Provide the (x, y) coordinate of the cell's center where the given text is located.  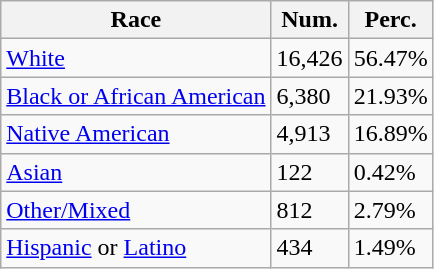
Perc. (390, 20)
Hispanic or Latino (136, 248)
21.93% (390, 96)
Other/Mixed (136, 210)
4,913 (310, 134)
16,426 (310, 58)
1.49% (390, 248)
White (136, 58)
Num. (310, 20)
Race (136, 20)
812 (310, 210)
434 (310, 248)
2.79% (390, 210)
Asian (136, 172)
Black or African American (136, 96)
122 (310, 172)
56.47% (390, 58)
16.89% (390, 134)
Native American (136, 134)
6,380 (310, 96)
0.42% (390, 172)
